Output the [x, y] coordinate of the center of the cell containing the given text.  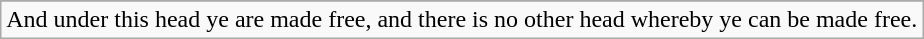
And under this head ye are made free, and there is no other head whereby ye can be made free. [462, 20]
